From the cell containing the given text, extract its center point as (x, y) coordinate. 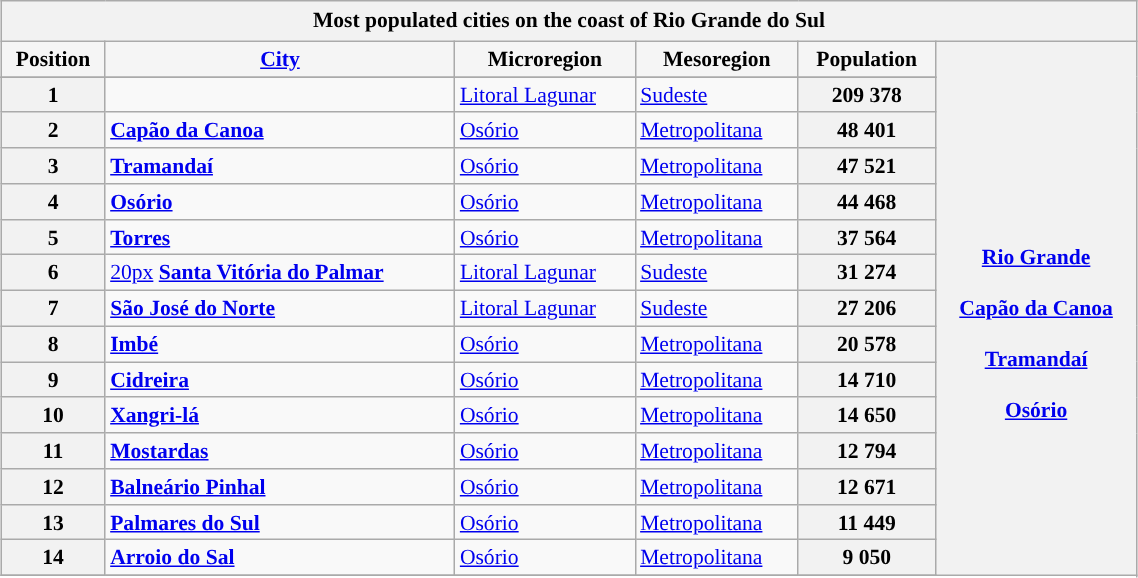
Tramandaí (280, 166)
44 468 (866, 202)
14 650 (866, 416)
12 671 (866, 487)
Capão da Canoa (280, 131)
Balneário Pinhal (280, 487)
Cidreira (280, 380)
10 (53, 416)
14 710 (866, 380)
Arroio do Sal (280, 558)
Microregion (545, 60)
Position (53, 60)
11 (53, 451)
13 (53, 523)
Xangri-lá (280, 416)
31 274 (866, 273)
Torres (280, 238)
37 564 (866, 238)
9 050 (866, 558)
12 794 (866, 451)
47 521 (866, 166)
2 (53, 131)
Palmares do Sul (280, 523)
20px Santa Vitória do Palmar (280, 273)
Most populated cities on the coast of Rio Grande do Sul (569, 21)
7 (53, 309)
Population (866, 60)
27 206 (866, 309)
Mesoregion (716, 60)
6 (53, 273)
14 (53, 558)
209 378 (866, 95)
20 578 (866, 344)
9 (53, 380)
São José do Norte (280, 309)
Mostardas (280, 451)
City (280, 60)
4 (53, 202)
11 449 (866, 523)
Imbé (280, 344)
1 (53, 95)
Rio GrandeCapão da CanoaTramandaíOsório (1036, 309)
3 (53, 166)
8 (53, 344)
5 (53, 238)
48 401 (866, 131)
12 (53, 487)
